Capture the cell that displays the provided text and extract its (x, y) central coordinate. 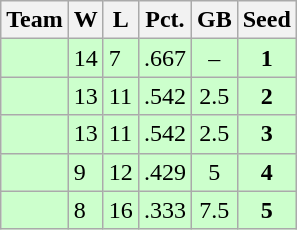
7.5 (214, 210)
.667 (164, 58)
16 (120, 210)
GB (214, 20)
1 (266, 58)
9 (86, 172)
.429 (164, 172)
Team (35, 20)
8 (86, 210)
7 (120, 58)
3 (266, 134)
Seed (266, 20)
4 (266, 172)
Pct. (164, 20)
L (120, 20)
.333 (164, 210)
12 (120, 172)
W (86, 20)
14 (86, 58)
– (214, 58)
2 (266, 96)
